Pinpoint the cell where the given text exists, returning its [x, y] midpoint coordinate. 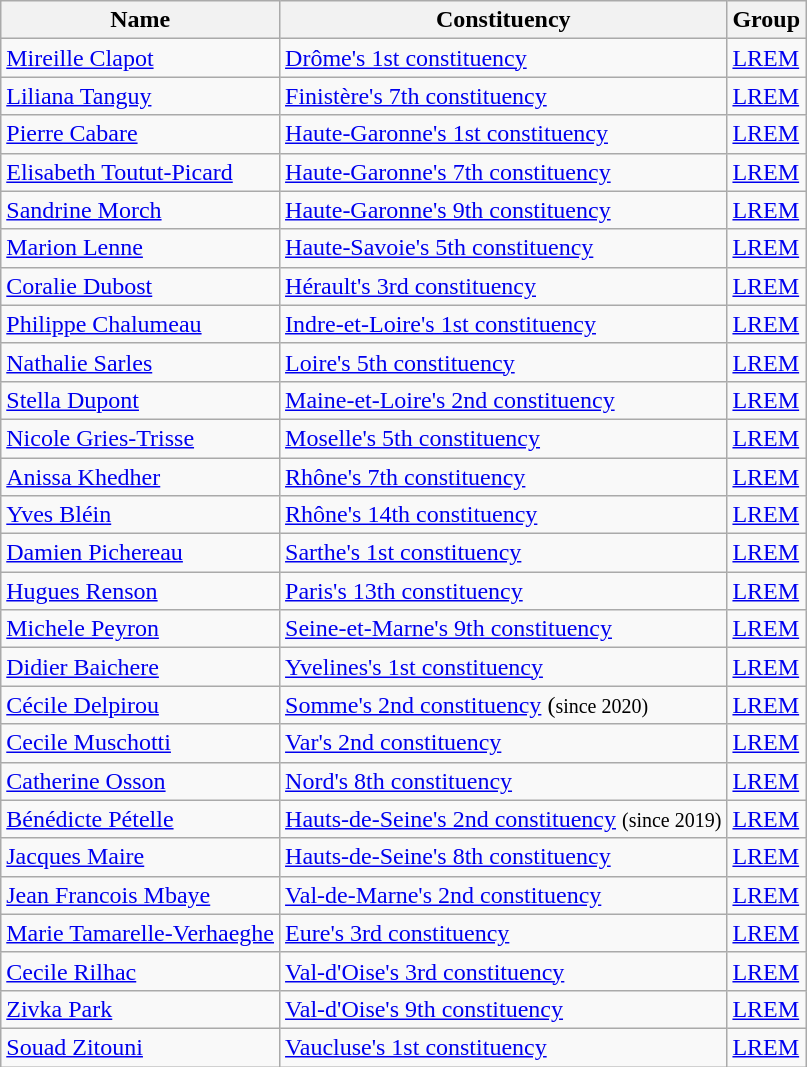
Michele Peyron [140, 629]
Paris's 13th constituency [504, 591]
Cecile Muschotti [140, 743]
Yvelines's 1st constituency [504, 667]
Haute-Garonne's 9th constituency [504, 210]
Haute-Garonne's 1st constituency [504, 134]
Mireille Clapot [140, 58]
Rhône's 7th constituency [504, 477]
Nathalie Sarles [140, 362]
Jean Francois Mbaye [140, 895]
Constituency [504, 20]
Finistère's 7th constituency [504, 96]
Nicole Gries-Trisse [140, 438]
Yves Bléin [140, 515]
Indre-et-Loire's 1st constituency [504, 324]
Somme's 2nd constituency (since 2020) [504, 705]
Marion Lenne [140, 248]
Hauts-de-Seine's 2nd constituency (since 2019) [504, 819]
Val-d'Oise's 3rd constituency [504, 971]
Rhône's 14th constituency [504, 515]
Vaucluse's 1st constituency [504, 1047]
Pierre Cabare [140, 134]
Maine-et-Loire's 2nd constituency [504, 400]
Hugues Renson [140, 591]
Didier Baichere [140, 667]
Name [140, 20]
Hérault's 3rd constituency [504, 286]
Stella Dupont [140, 400]
Val-d'Oise's 9th constituency [504, 1009]
Hauts-de-Seine's 8th constituency [504, 857]
Philippe Chalumeau [140, 324]
Group [766, 20]
Seine-et-Marne's 9th constituency [504, 629]
Elisabeth Toutut-Picard [140, 172]
Bénédicte Pételle [140, 819]
Val-de-Marne's 2nd constituency [504, 895]
Catherine Osson [140, 781]
Haute-Garonne's 7th constituency [504, 172]
Loire's 5th constituency [504, 362]
Drôme's 1st constituency [504, 58]
Souad Zitouni [140, 1047]
Cecile Rilhac [140, 971]
Nord's 8th constituency [504, 781]
Damien Pichereau [140, 553]
Liliana Tanguy [140, 96]
Marie Tamarelle-Verhaeghe [140, 933]
Haute-Savoie's 5th constituency [504, 248]
Zivka Park [140, 1009]
Sandrine Morch [140, 210]
Sarthe's 1st constituency [504, 553]
Eure's 3rd constituency [504, 933]
Jacques Maire [140, 857]
Moselle's 5th constituency [504, 438]
Anissa Khedher [140, 477]
Coralie Dubost [140, 286]
Cécile Delpirou [140, 705]
Var's 2nd constituency [504, 743]
